Find where the given text appears and provide that cell's center as (x, y) coordinate. 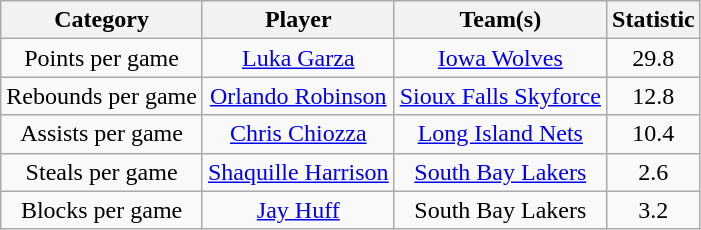
Statistic (654, 20)
12.8 (654, 96)
Chris Chiozza (298, 134)
29.8 (654, 58)
Category (102, 20)
Long Island Nets (500, 134)
Shaquille Harrison (298, 172)
Blocks per game (102, 210)
Player (298, 20)
Assists per game (102, 134)
Rebounds per game (102, 96)
Luka Garza (298, 58)
Team(s) (500, 20)
3.2 (654, 210)
Steals per game (102, 172)
Jay Huff (298, 210)
10.4 (654, 134)
Points per game (102, 58)
Sioux Falls Skyforce (500, 96)
Iowa Wolves (500, 58)
2.6 (654, 172)
Orlando Robinson (298, 96)
